Detect which cell encompasses the target text, then output its [x, y] center coordinate. 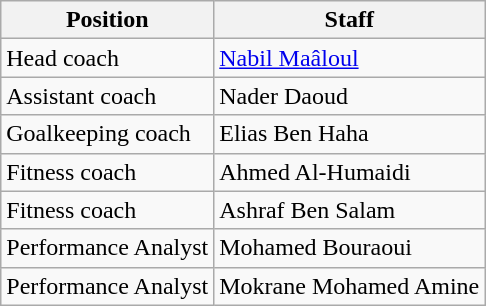
Ahmed Al-Humaidi [350, 172]
Staff [350, 20]
Mohamed Bouraoui [350, 248]
Ashraf Ben Salam [350, 210]
Nabil Maâloul [350, 58]
Mokrane Mohamed Amine [350, 286]
Goalkeeping coach [108, 134]
Position [108, 20]
Elias Ben Haha [350, 134]
Head coach [108, 58]
Nader Daoud [350, 96]
Assistant coach [108, 96]
